Locate the cell with the specified text and output its (x, y) center coordinate. 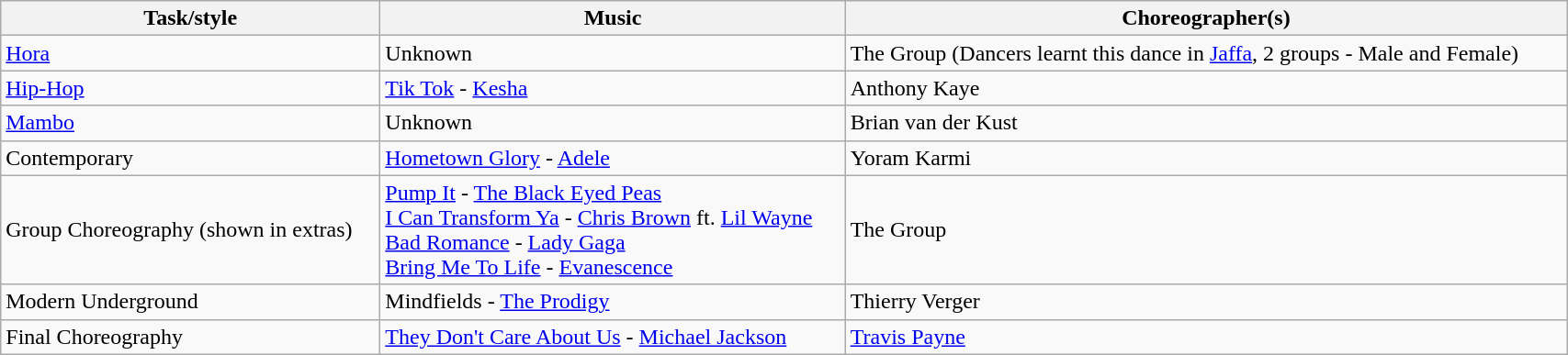
Group Choreography (shown in extras) (191, 229)
Mambo (191, 123)
Thierry Verger (1205, 302)
Travis Payne (1205, 337)
Mindfields - The Prodigy (613, 302)
Modern Underground (191, 302)
Contemporary (191, 158)
Hora (191, 53)
The Group (Dancers learnt this dance in Jaffa, 2 groups - Male and Female) (1205, 53)
Hip-Hop (191, 88)
Anthony Kaye (1205, 88)
The Group (1205, 229)
Brian van der Kust (1205, 123)
Final Choreography (191, 337)
Yoram Karmi (1205, 158)
Music (613, 18)
Task/style (191, 18)
Choreographer(s) (1205, 18)
Pump It - The Black Eyed PeasI Can Transform Ya - Chris Brown ft. Lil Wayne Bad Romance - Lady GagaBring Me To Life - Evanescence (613, 229)
Hometown Glory - Adele (613, 158)
They Don't Care About Us - Michael Jackson (613, 337)
Tik Tok - Kesha (613, 88)
